Determine the (X, Y) coordinate at the center of the cell enclosing the given text.  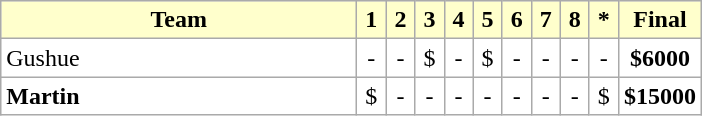
8 (574, 20)
Final (660, 20)
5 (488, 20)
4 (458, 20)
1 (372, 20)
* (604, 20)
$6000 (660, 58)
$15000 (660, 96)
6 (516, 20)
Team (179, 20)
2 (400, 20)
7 (546, 20)
3 (430, 20)
Martin (179, 96)
Gushue (179, 58)
